Identify which cell holds the provided text, then report its (x, y) central coordinate. 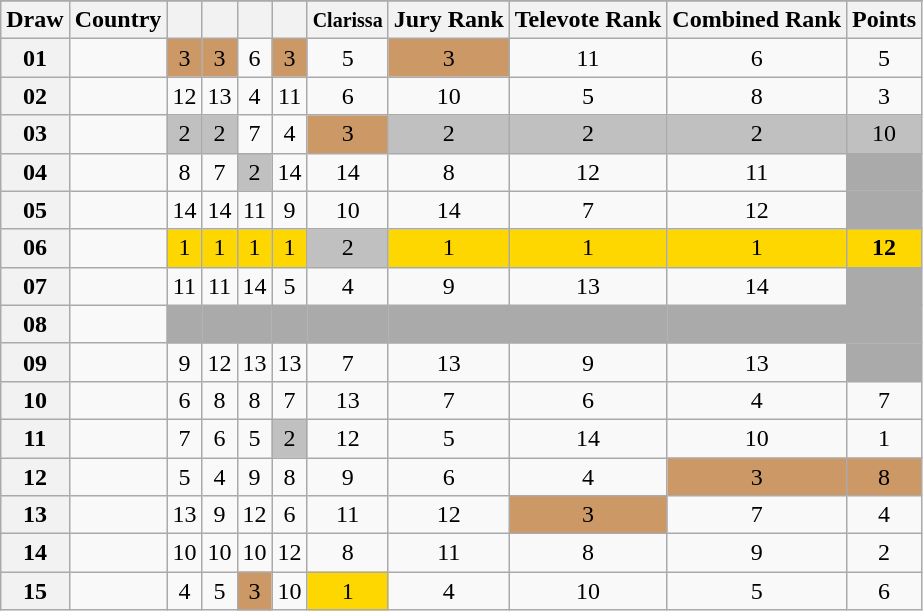
Draw (35, 20)
02 (35, 96)
01 (35, 58)
Points (884, 20)
06 (35, 248)
Jury Rank (448, 20)
04 (35, 172)
Combined Rank (757, 20)
03 (35, 134)
05 (35, 210)
09 (35, 362)
Country (118, 20)
Clarissa (348, 20)
08 (35, 324)
Televote Rank (588, 20)
07 (35, 286)
15 (35, 591)
